Locate the cell with the specified text and output its [X, Y] center coordinate. 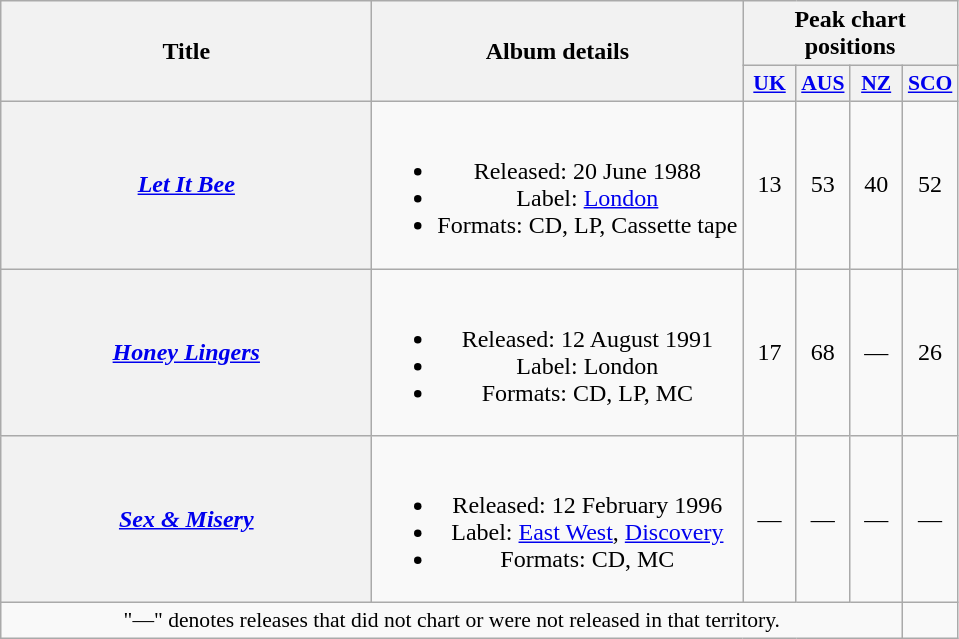
13 [770, 184]
Peak chart positions [850, 34]
Released: 20 June 1988Label: LondonFormats: CD, LP, Cassette tape [558, 184]
40 [876, 184]
AUS [822, 84]
Let It Bee [186, 184]
Sex & Misery [186, 520]
NZ [876, 84]
53 [822, 184]
"—" denotes releases that did not chart or were not released in that territory. [452, 621]
26 [930, 352]
52 [930, 184]
SCO [930, 84]
UK [770, 84]
Honey Lingers [186, 352]
Title [186, 52]
17 [770, 352]
Released: 12 August 1991Label: LondonFormats: CD, LP, MC [558, 352]
68 [822, 352]
Album details [558, 52]
Released: 12 February 1996Label: East West, DiscoveryFormats: CD, MC [558, 520]
